Capture the cell that displays the provided text and extract its (X, Y) central coordinate. 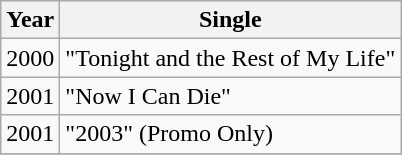
Single (230, 20)
"Tonight and the Rest of My Life" (230, 58)
Year (30, 20)
2000 (30, 58)
"Now I Can Die" (230, 96)
"2003" (Promo Only) (230, 134)
